Detect which cell encompasses the target text, then output its [X, Y] center coordinate. 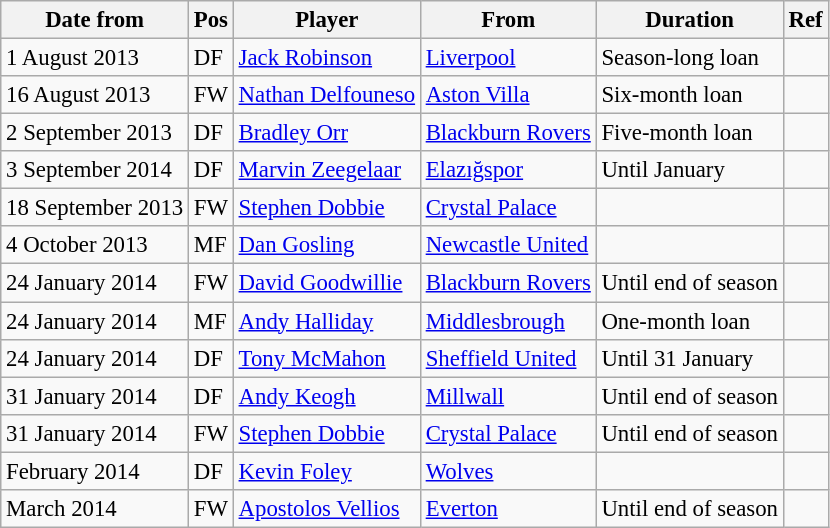
Aston Villa [508, 95]
Date from [95, 20]
Marvin Zeegelaar [326, 170]
Wolves [508, 471]
Dan Gosling [326, 245]
Andy Halliday [326, 321]
3 September 2014 [95, 170]
Nathan Delfouneso [326, 95]
Bradley Orr [326, 133]
Until January [690, 170]
March 2014 [95, 509]
Pos [212, 20]
Sheffield United [508, 358]
From [508, 20]
Duration [690, 20]
Season-long loan [690, 58]
One-month loan [690, 321]
Jack Robinson [326, 58]
Newcastle United [508, 245]
Until 31 January [690, 358]
February 2014 [95, 471]
Andy Keogh [326, 396]
Everton [508, 509]
Kevin Foley [326, 471]
Player [326, 20]
Six-month loan [690, 95]
Five-month loan [690, 133]
Elazığspor [508, 170]
16 August 2013 [95, 95]
Millwall [508, 396]
Liverpool [508, 58]
2 September 2013 [95, 133]
Middlesbrough [508, 321]
David Goodwillie [326, 283]
Ref [806, 20]
Apostolos Vellios [326, 509]
Tony McMahon [326, 358]
18 September 2013 [95, 208]
1 August 2013 [95, 58]
4 October 2013 [95, 245]
